For the text-containing cell, return its midpoint in (x, y) coordinate format. 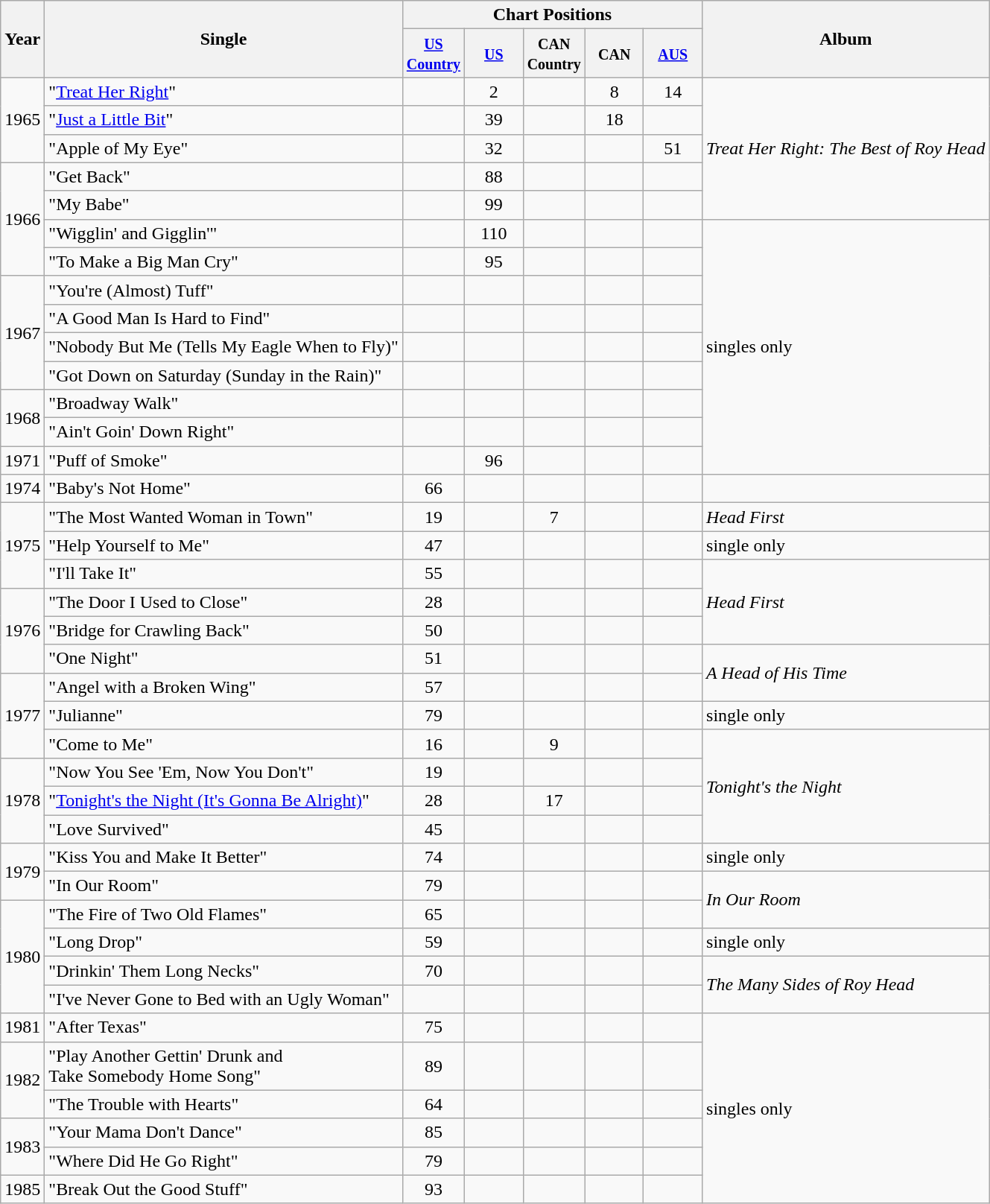
In Our Room (846, 900)
1968 (22, 418)
"The Fire of Two Old Flames" (223, 914)
"Play Another Gettin' Drunk andTake Somebody Home Song" (223, 1065)
"Drinkin' Them Long Necks" (223, 971)
Chart Positions (552, 15)
110 (495, 233)
"Long Drop" (223, 942)
66 (434, 489)
7 (554, 517)
2 (495, 92)
"Just a Little Bit" (223, 120)
"Apple of My Eye" (223, 148)
59 (434, 942)
64 (434, 1104)
32 (495, 148)
"One Night" (223, 659)
1975 (22, 545)
65 (434, 914)
1971 (22, 460)
"Come to Me" (223, 744)
"A Good Man Is Hard to Find" (223, 318)
96 (495, 460)
"Kiss You and Make It Better" (223, 858)
US (495, 54)
45 (434, 829)
"The Door I Used to Close" (223, 602)
"Where Did He Go Right" (223, 1161)
Year (22, 39)
9 (554, 744)
70 (434, 971)
17 (554, 800)
"To Make a Big Man Cry" (223, 262)
50 (434, 630)
1967 (22, 332)
"In Our Room" (223, 886)
1978 (22, 800)
1966 (22, 219)
39 (495, 120)
1980 (22, 957)
CAN Country (554, 54)
"The Most Wanted Woman in Town" (223, 517)
CAN (614, 54)
1974 (22, 489)
14 (673, 92)
"Get Back" (223, 177)
A Head of His Time (846, 673)
89 (434, 1065)
Treat Her Right: The Best of Roy Head (846, 148)
"The Trouble with Hearts" (223, 1104)
"I've Never Gone to Bed with an Ugly Woman" (223, 999)
1985 (22, 1189)
"Now You See 'Em, Now You Don't" (223, 772)
"Julianne" (223, 715)
"Puff of Smoke" (223, 460)
Tonight's the Night (846, 786)
1979 (22, 872)
"You're (Almost) Tuff" (223, 290)
99 (495, 205)
"Baby's Not Home" (223, 489)
95 (495, 262)
74 (434, 858)
57 (434, 687)
Album (846, 39)
1981 (22, 1027)
"Tonight's the Night (It's Gonna Be Alright)" (223, 800)
US Country (434, 54)
"I'll Take It" (223, 574)
"After Texas" (223, 1027)
Single (223, 39)
"Bridge for Crawling Back" (223, 630)
16 (434, 744)
"Wigglin' and Gigglin'" (223, 233)
The Many Sides of Roy Head (846, 985)
"Help Yourself to Me" (223, 545)
"Treat Her Right" (223, 92)
8 (614, 92)
1983 (22, 1147)
18 (614, 120)
93 (434, 1189)
88 (495, 177)
"Angel with a Broken Wing" (223, 687)
"Ain't Goin' Down Right" (223, 432)
75 (434, 1027)
"Your Mama Don't Dance" (223, 1132)
AUS (673, 54)
"My Babe" (223, 205)
1982 (22, 1080)
"Break Out the Good Stuff" (223, 1189)
"Nobody But Me (Tells My Eagle When to Fly)" (223, 346)
1976 (22, 630)
"Got Down on Saturday (Sunday in the Rain)" (223, 375)
47 (434, 545)
"Broadway Walk" (223, 404)
85 (434, 1132)
"Love Survived" (223, 829)
1977 (22, 715)
1965 (22, 120)
55 (434, 574)
